Scan for the cell matching the given text and deliver its [X, Y] coordinate at center. 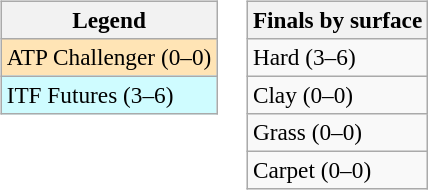
Finals by surface [337, 20]
ITF Futures (3–6) [108, 95]
Carpet (0–0) [337, 171]
ATP Challenger (0–0) [108, 57]
Hard (3–6) [337, 57]
Grass (0–0) [337, 133]
Clay (0–0) [337, 95]
Legend [108, 20]
